Identify which cell holds the provided text, then report its (x, y) central coordinate. 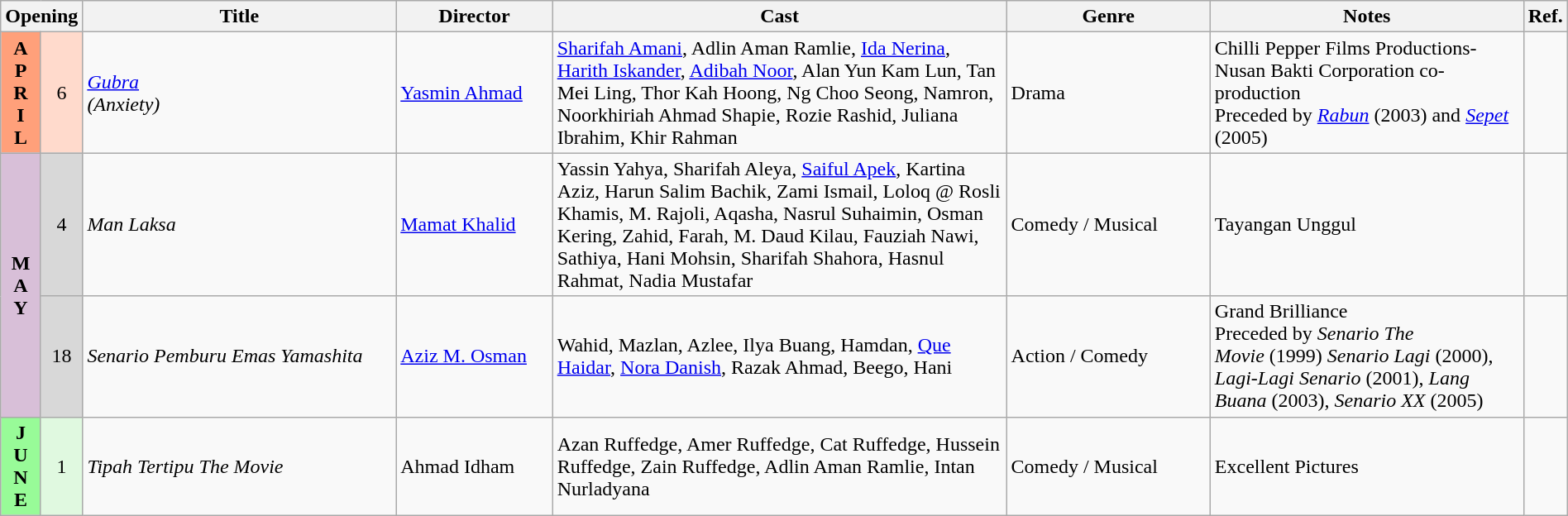
Yasmin Ahmad (475, 93)
Excellent Pictures (1366, 466)
Man Laksa (240, 225)
Ahmad Idham (475, 466)
Grand Brilliance Preceded by Senario The Movie (1999) Senario Lagi (2000), Lagi-Lagi Senario (2001), Lang Buana (2003), Senario XX (2005) (1366, 356)
Director (475, 17)
Action / Comedy (1108, 356)
Title (240, 17)
Ref. (1545, 17)
JUNE (22, 466)
6 (61, 93)
Opening (41, 17)
4 (61, 225)
Chilli Pepper Films Productions-Nusan Bakti Corporation co-productionPreceded by Rabun (2003) and Sepet (2005) (1366, 93)
Azan Ruffedge, Amer Ruffedge, Cat Ruffedge, Hussein Ruffedge, Zain Ruffedge, Adlin Aman Ramlie, Intan Nurladyana (779, 466)
Tayangan Unggul (1366, 225)
1 (61, 466)
Tipah Tertipu The Movie (240, 466)
Gubra(Anxiety) (240, 93)
Wahid, Mazlan, Azlee, Ilya Buang, Hamdan, Que Haidar, Nora Danish, Razak Ahmad, Beego, Hani (779, 356)
18 (61, 356)
Mamat Khalid (475, 225)
Cast (779, 17)
Notes (1366, 17)
MAY (22, 284)
Aziz M. Osman (475, 356)
Genre (1108, 17)
APRIL (22, 93)
Senario Pemburu Emas Yamashita (240, 356)
Drama (1108, 93)
